Return the [x, y] coordinate for the center point of the cell that contains the specified text.  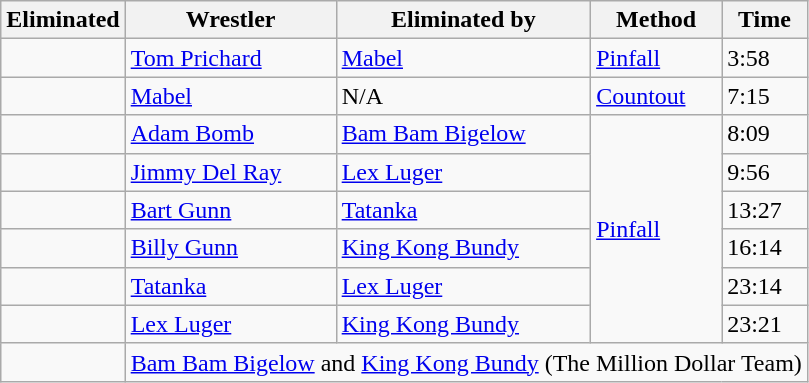
16:14 [765, 248]
7:15 [765, 96]
9:56 [765, 172]
3:58 [765, 58]
Bart Gunn [230, 210]
Countout [656, 96]
Wrestler [230, 20]
13:27 [765, 210]
23:14 [765, 286]
Jimmy Del Ray [230, 172]
Adam Bomb [230, 134]
Eliminated [63, 20]
Tom Prichard [230, 58]
Bam Bam Bigelow [463, 134]
Time [765, 20]
Eliminated by [463, 20]
N/A [463, 96]
Billy Gunn [230, 248]
Bam Bam Bigelow and King Kong Bundy (The Million Dollar Team) [466, 362]
Method [656, 20]
23:21 [765, 324]
8:09 [765, 134]
